Determine the (X, Y) coordinate at the center of the cell enclosing the given text.  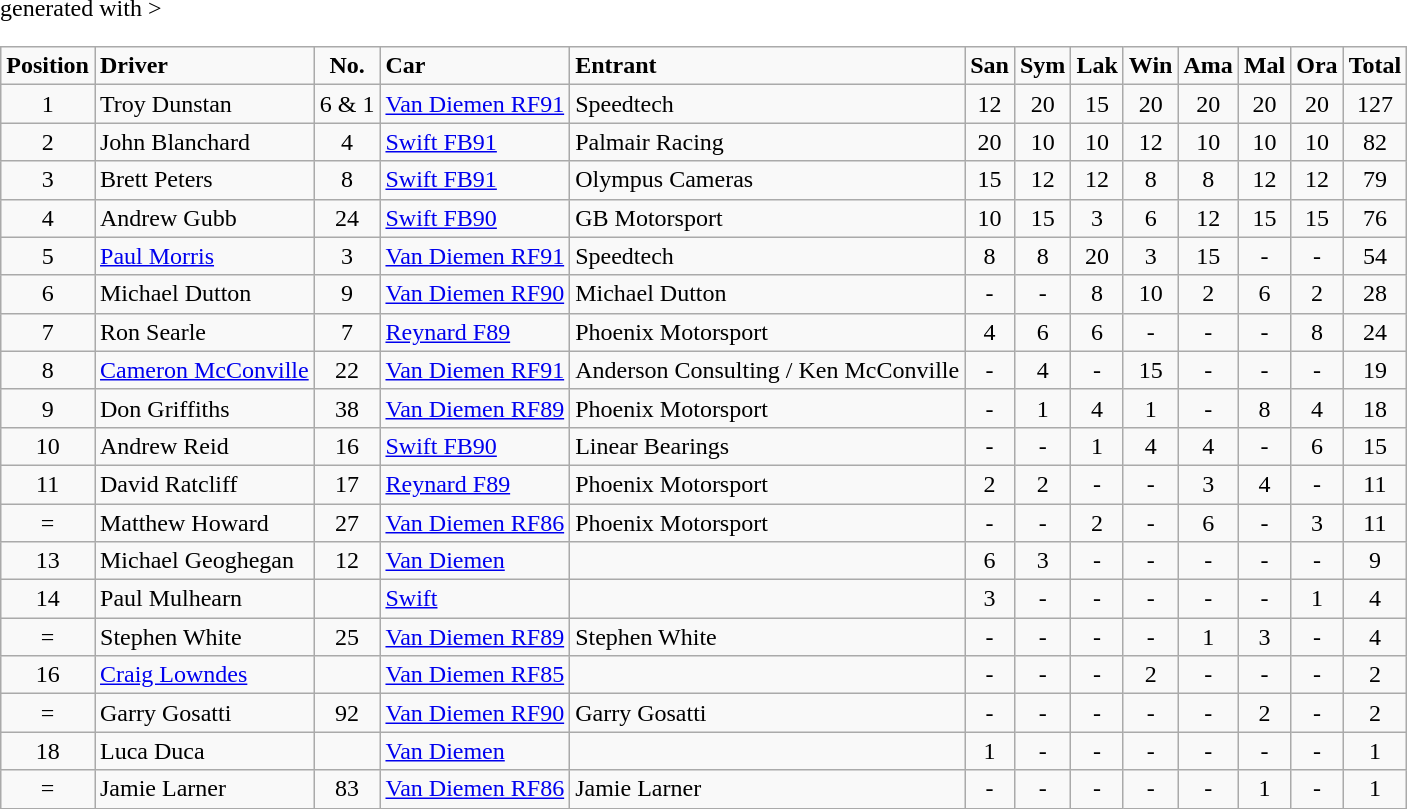
83 (347, 789)
Don Griffiths (204, 408)
82 (1375, 142)
Lak (1097, 66)
92 (347, 713)
Olympus Cameras (768, 180)
5 (48, 256)
GB Motorsport (768, 218)
David Ratcliff (204, 484)
John Blanchard (204, 142)
Total (1375, 66)
Entrant (768, 66)
28 (1375, 294)
27 (347, 523)
Troy Dunstan (204, 104)
54 (1375, 256)
Ama (1208, 66)
Position (48, 66)
25 (347, 637)
22 (347, 370)
San (990, 66)
Car (475, 66)
17 (347, 484)
Palmair Racing (768, 142)
Matthew Howard (204, 523)
Paul Mulhearn (204, 599)
Cameron McConville (204, 370)
Ora (1317, 66)
No. (347, 66)
Anderson Consulting / Ken McConville (768, 370)
38 (347, 408)
127 (1375, 104)
Sym (1042, 66)
Luca Duca (204, 751)
Paul Morris (204, 256)
Michael Geoghegan (204, 561)
19 (1375, 370)
Mal (1264, 66)
Linear Bearings (768, 446)
Ron Searle (204, 332)
13 (48, 561)
79 (1375, 180)
Craig Lowndes (204, 675)
Driver (204, 66)
14 (48, 599)
76 (1375, 218)
Andrew Reid (204, 446)
Brett Peters (204, 180)
Andrew Gubb (204, 218)
6 & 1 (347, 104)
Win (1150, 66)
Swift (475, 599)
Van Diemen RF85 (475, 675)
